Pinpoint the cell where the given text exists, returning its (x, y) midpoint coordinate. 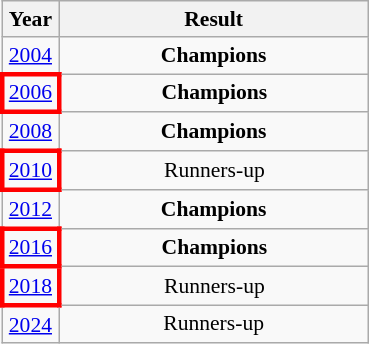
2004 (30, 56)
Result (214, 19)
2018 (30, 286)
2008 (30, 132)
2006 (30, 94)
2016 (30, 248)
2010 (30, 170)
2012 (30, 210)
2024 (30, 324)
Year (30, 19)
